From the cell containing the given text, extract its center point as (X, Y) coordinate. 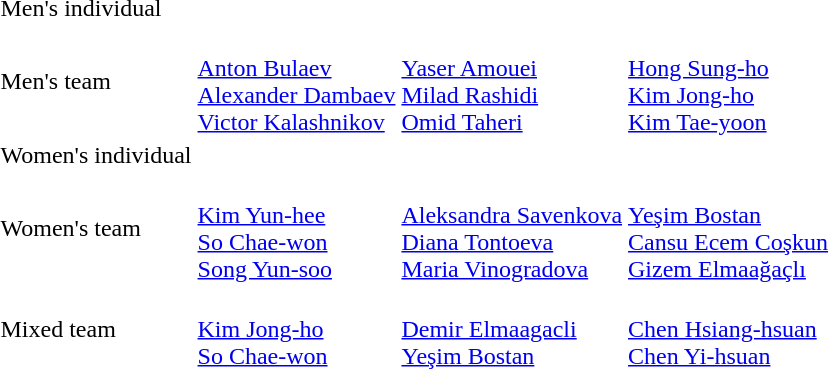
Yaser AmoueiMilad RashidiOmid Taheri (512, 82)
Kim Yun-heeSo Chae-wonSong Yun-soo (296, 228)
Anton BulaevAlexander DambaevVictor Kalashnikov (296, 82)
Aleksandra SavenkovaDiana TontoevaMaria Vinogradova (512, 228)
